Search for the cell housing the specified text and yield its [x, y] center coordinate. 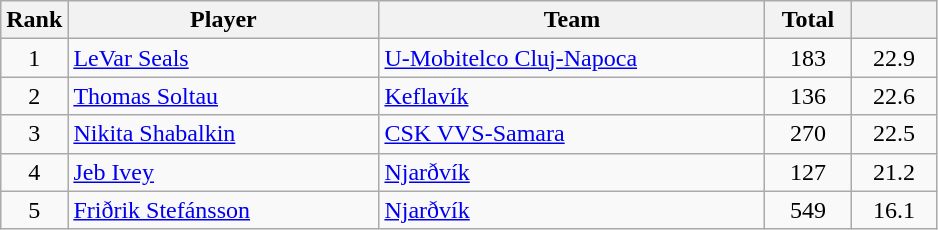
Total [808, 20]
127 [808, 172]
2 [34, 96]
Team [572, 20]
Friðrik Stefánsson [224, 210]
CSK VVS-Samara [572, 134]
Rank [34, 20]
Nikita Shabalkin [224, 134]
U-Mobitelco Cluj-Napoca [572, 58]
22.9 [894, 58]
270 [808, 134]
Thomas Soltau [224, 96]
Player [224, 20]
16.1 [894, 210]
549 [808, 210]
183 [808, 58]
Jeb Ivey [224, 172]
Keflavík [572, 96]
21.2 [894, 172]
5 [34, 210]
LeVar Seals [224, 58]
22.5 [894, 134]
1 [34, 58]
4 [34, 172]
136 [808, 96]
3 [34, 134]
22.6 [894, 96]
